Scan for the cell matching the given text and deliver its [X, Y] coordinate at center. 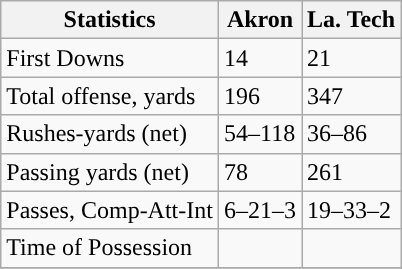
Total offense, yards [110, 96]
19–33–2 [352, 210]
Rushes-yards (net) [110, 134]
La. Tech [352, 20]
78 [260, 172]
14 [260, 58]
21 [352, 58]
196 [260, 96]
6–21–3 [260, 210]
Akron [260, 20]
First Downs [110, 58]
Passes, Comp-Att-Int [110, 210]
347 [352, 96]
Statistics [110, 20]
261 [352, 172]
36–86 [352, 134]
Time of Possession [110, 248]
Passing yards (net) [110, 172]
54–118 [260, 134]
